For the text-containing cell, return its midpoint in (X, Y) coordinate format. 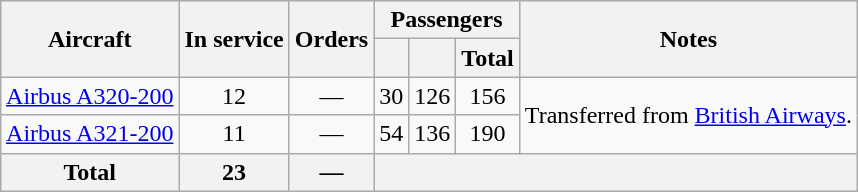
Orders (331, 39)
Passengers (447, 20)
54 (392, 134)
In service (234, 39)
30 (392, 96)
126 (432, 96)
Notes (688, 39)
190 (488, 134)
Transferred from British Airways. (688, 115)
156 (488, 96)
Airbus A320-200 (90, 96)
11 (234, 134)
136 (432, 134)
23 (234, 172)
Aircraft (90, 39)
12 (234, 96)
Airbus A321-200 (90, 134)
